Provide the [x, y] coordinate of the cell's center where the given text is located.  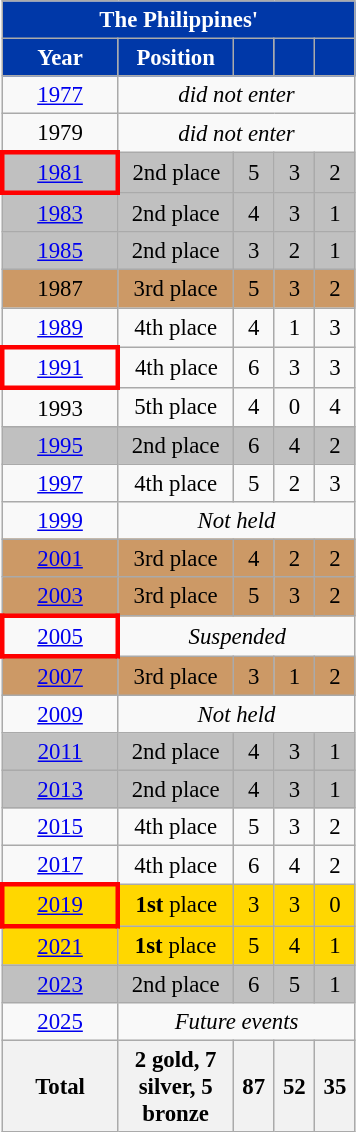
1991 [60, 368]
2011 [60, 752]
2009 [60, 715]
2025 [60, 1021]
2001 [60, 558]
1997 [60, 483]
2017 [60, 866]
2 gold, 7 silver, 5 bronze [176, 1086]
1983 [60, 212]
Year [60, 58]
Position [176, 58]
5th place [176, 406]
52 [294, 1086]
Total [60, 1086]
2013 [60, 790]
1987 [60, 289]
2015 [60, 827]
The Philippines' [178, 20]
Future events [236, 1021]
Suspended [236, 636]
1977 [60, 95]
1995 [60, 445]
2007 [60, 676]
35 [336, 1086]
2005 [60, 636]
1999 [60, 521]
2003 [60, 596]
87 [254, 1086]
1979 [60, 134]
1981 [60, 174]
1989 [60, 328]
2023 [60, 984]
2021 [60, 946]
2019 [60, 906]
1985 [60, 251]
1993 [60, 406]
